Identify which cell holds the provided text, then report its [X, Y] central coordinate. 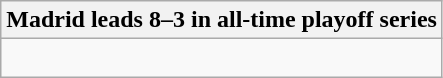
Madrid leads 8–3 in all-time playoff series [222, 20]
